Locate the cell with the specified text and output its [x, y] center coordinate. 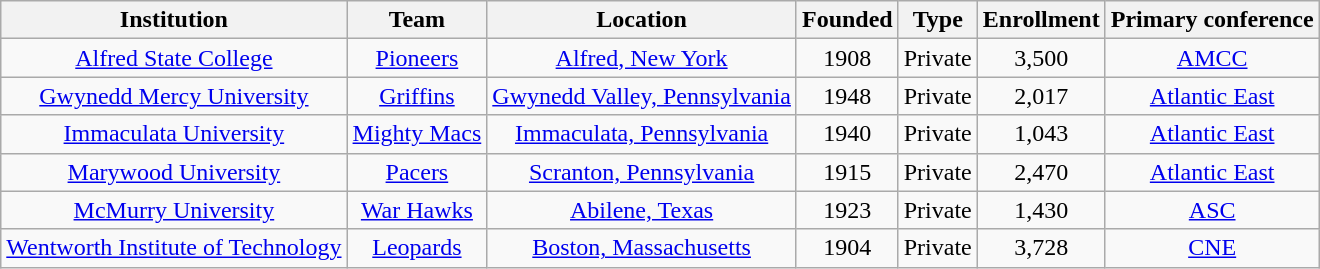
1904 [847, 248]
Alfred, New York [642, 58]
1923 [847, 210]
Gwynedd Mercy University [174, 96]
Abilene, Texas [642, 210]
Founded [847, 20]
Enrollment [1041, 20]
1908 [847, 58]
3,500 [1041, 58]
3,728 [1041, 248]
2,017 [1041, 96]
Gwynedd Valley, Pennsylvania [642, 96]
CNE [1212, 248]
AMCC [1212, 58]
1948 [847, 96]
1915 [847, 172]
Pioneers [417, 58]
1,043 [1041, 134]
Location [642, 20]
1,430 [1041, 210]
McMurry University [174, 210]
Wentworth Institute of Technology [174, 248]
Pacers [417, 172]
ASC [1212, 210]
Team [417, 20]
Leopards [417, 248]
Mighty Macs [417, 134]
Griffins [417, 96]
Marywood University [174, 172]
Boston, Massachusetts [642, 248]
Type [938, 20]
War Hawks [417, 210]
Institution [174, 20]
2,470 [1041, 172]
Immaculata, Pennsylvania [642, 134]
Scranton, Pennsylvania [642, 172]
Immaculata University [174, 134]
1940 [847, 134]
Alfred State College [174, 58]
Primary conference [1212, 20]
